Capture the cell that displays the provided text and extract its [X, Y] central coordinate. 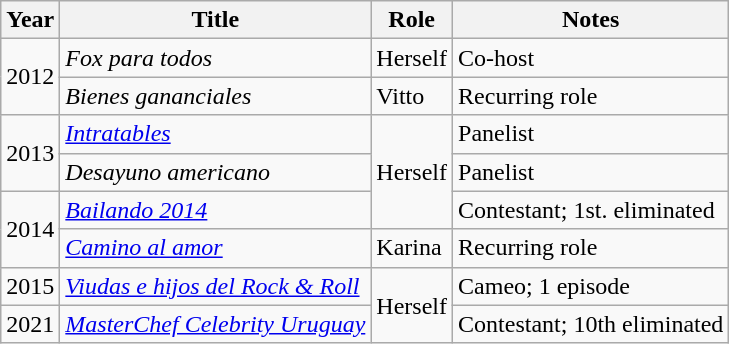
2021 [30, 324]
Title [216, 20]
Intratables [216, 134]
Desayuno americano [216, 172]
Viudas e hijos del Rock & Roll [216, 286]
Karina [412, 248]
2013 [30, 153]
2015 [30, 286]
Contestant; 10th eliminated [591, 324]
Vitto [412, 96]
Bailando 2014 [216, 210]
Bienes gananciales [216, 96]
MasterChef Celebrity Uruguay [216, 324]
Year [30, 20]
Contestant; 1st. eliminated [591, 210]
Role [412, 20]
2014 [30, 229]
Notes [591, 20]
Fox para todos [216, 58]
Co-host [591, 58]
Camino al amor [216, 248]
Cameo; 1 episode [591, 286]
2012 [30, 77]
